Return (X, Y) of the center of cell containing provided text 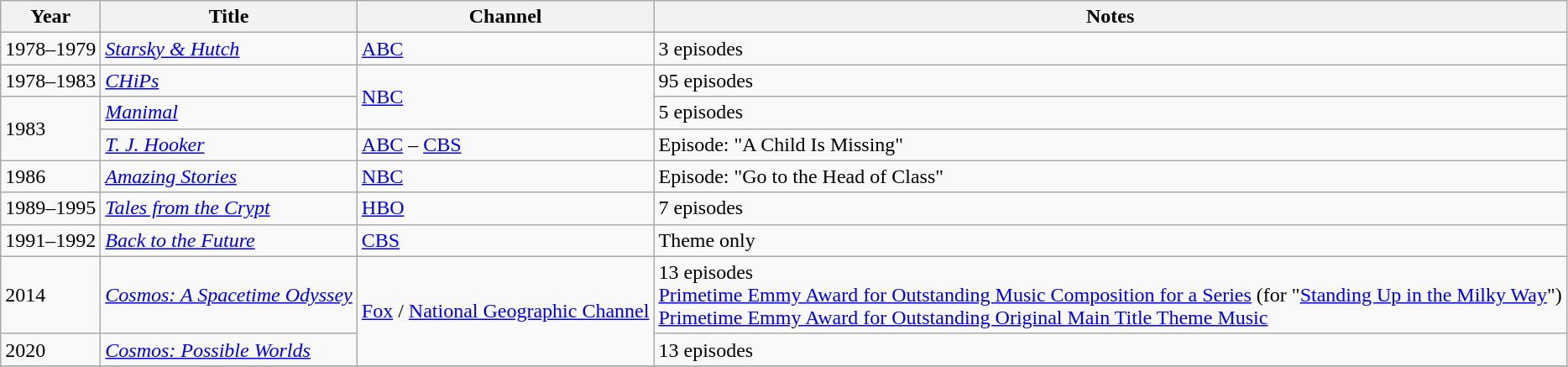
Episode: "Go to the Head of Class" (1110, 176)
1989–1995 (50, 208)
1978–1979 (50, 49)
Fox / National Geographic Channel (505, 311)
1991–1992 (50, 240)
13 episodes (1110, 349)
2020 (50, 349)
Title (228, 17)
ABC – CBS (505, 144)
Theme only (1110, 240)
T. J. Hooker (228, 144)
Channel (505, 17)
2014 (50, 295)
HBO (505, 208)
5 episodes (1110, 113)
7 episodes (1110, 208)
Tales from the Crypt (228, 208)
1986 (50, 176)
1978–1983 (50, 81)
Manimal (228, 113)
Starsky & Hutch (228, 49)
ABC (505, 49)
Back to the Future (228, 240)
CHiPs (228, 81)
1983 (50, 128)
Amazing Stories (228, 176)
CBS (505, 240)
Notes (1110, 17)
3 episodes (1110, 49)
Cosmos: Possible Worlds (228, 349)
Cosmos: A Spacetime Odyssey (228, 295)
Episode: "A Child Is Missing" (1110, 144)
Year (50, 17)
95 episodes (1110, 81)
